Output the [x, y] coordinate of the center of the cell containing the given text.  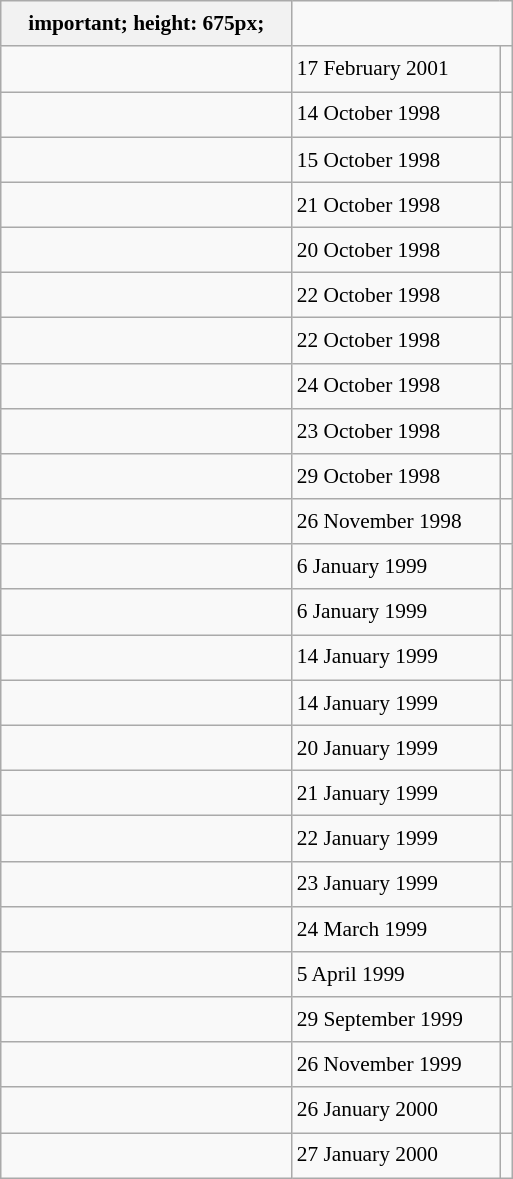
26 November 1999 [396, 1064]
29 September 1999 [396, 1020]
22 January 1999 [396, 838]
15 October 1998 [396, 160]
21 January 1999 [396, 792]
29 October 1998 [396, 476]
17 February 2001 [396, 68]
26 November 1998 [396, 522]
23 January 1999 [396, 884]
24 March 1999 [396, 928]
14 October 1998 [396, 114]
20 October 1998 [396, 250]
23 October 1998 [396, 430]
27 January 2000 [396, 1156]
24 October 1998 [396, 386]
26 January 2000 [396, 1110]
20 January 1999 [396, 748]
important; height: 675px; [146, 24]
5 April 1999 [396, 974]
21 October 1998 [396, 204]
